Return the [x, y] coordinate for the center point of the cell that contains the specified text.  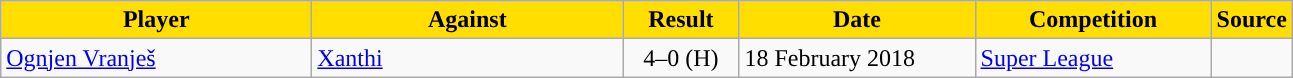
Competition [1093, 20]
18 February 2018 [857, 58]
Ognjen Vranješ [156, 58]
Super League [1093, 58]
Date [857, 20]
Xanthi [468, 58]
Player [156, 20]
4–0 (H) [681, 58]
Source [1252, 20]
Result [681, 20]
Against [468, 20]
